Extract the [x, y] coordinate from the center of the cell holding the provided text.  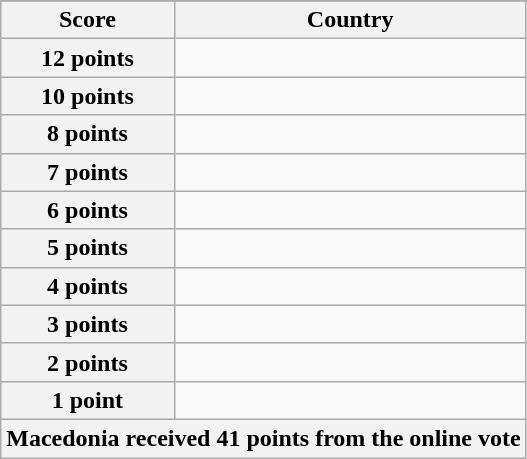
8 points [88, 134]
12 points [88, 58]
5 points [88, 248]
Score [88, 20]
Country [350, 20]
10 points [88, 96]
2 points [88, 362]
1 point [88, 400]
3 points [88, 324]
6 points [88, 210]
Macedonia received 41 points from the online vote [264, 438]
7 points [88, 172]
4 points [88, 286]
